Identify which cell holds the provided text, then report its [X, Y] central coordinate. 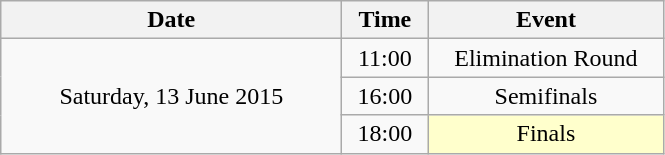
11:00 [385, 58]
Event [546, 20]
Date [172, 20]
Time [385, 20]
Finals [546, 134]
16:00 [385, 96]
18:00 [385, 134]
Saturday, 13 June 2015 [172, 96]
Elimination Round [546, 58]
Semifinals [546, 96]
